Provide the (x, y) coordinate of the cell's center where the given text is located.  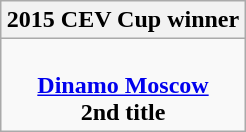
2015 CEV Cup winner (122, 20)
Dinamo Moscow 2nd title (122, 85)
